Determine the [x, y] coordinate at the center of the cell enclosing the given text.  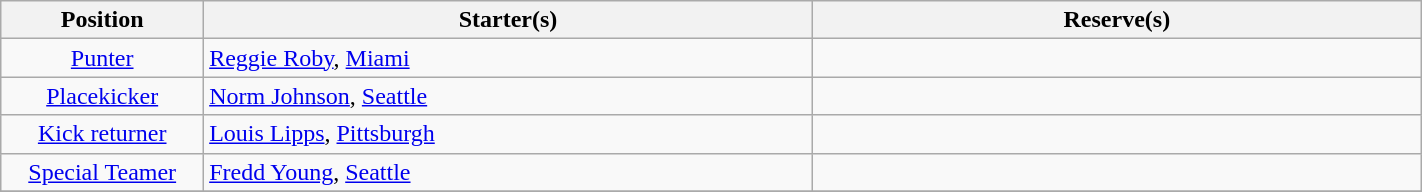
Reserve(s) [1116, 20]
Punter [102, 58]
Fredd Young, Seattle [508, 172]
Louis Lipps, Pittsburgh [508, 134]
Special Teamer [102, 172]
Norm Johnson, Seattle [508, 96]
Reggie Roby, Miami [508, 58]
Starter(s) [508, 20]
Kick returner [102, 134]
Position [102, 20]
Placekicker [102, 96]
